Extract the (X, Y) coordinate from the center of the cell holding the provided text.  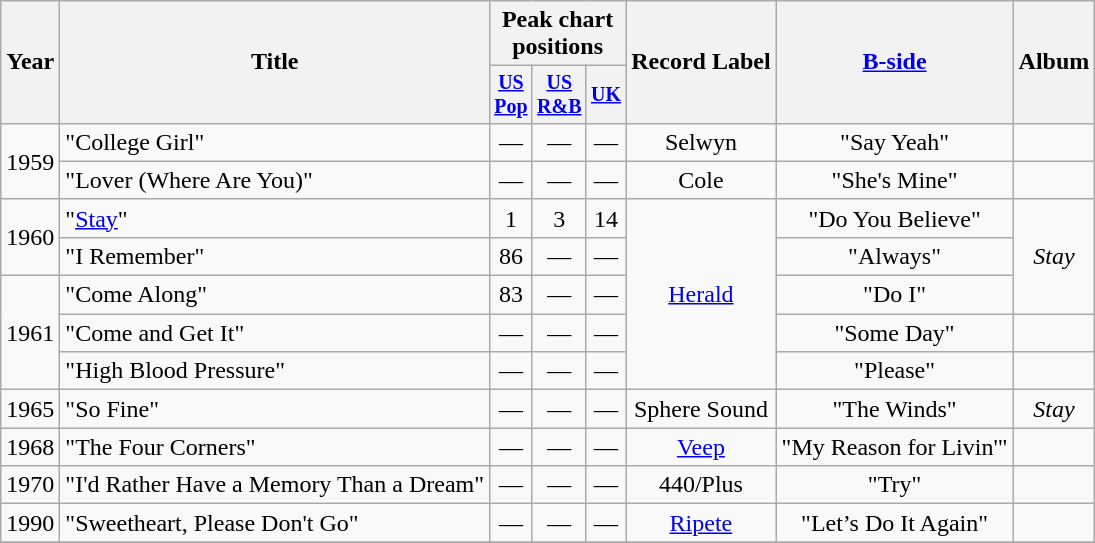
"Do I" (894, 295)
1970 (30, 485)
Herald (701, 294)
"She's Mine" (894, 180)
1968 (30, 447)
"Come Along" (275, 295)
"Sweetheart, Please Don't Go" (275, 523)
Sphere Sound (701, 409)
UK (606, 94)
14 (606, 218)
440/Plus (701, 485)
Title (275, 62)
B-side (894, 62)
1961 (30, 333)
"Do You Believe" (894, 218)
3 (559, 218)
"Always" (894, 256)
"Let’s Do It Again" (894, 523)
1965 (30, 409)
"Lover (Where Are You)" (275, 180)
1959 (30, 161)
Selwyn (701, 142)
USPop (512, 94)
"I Remember" (275, 256)
"Some Day" (894, 333)
1 (512, 218)
1990 (30, 523)
"My Reason for Livin'" (894, 447)
Ripete (701, 523)
Cole (701, 180)
"High Blood Pressure" (275, 371)
"So Fine" (275, 409)
"Come and Get It" (275, 333)
"Please" (894, 371)
Album (1054, 62)
Veep (701, 447)
"The Winds" (894, 409)
"College Girl" (275, 142)
"Try" (894, 485)
Record Label (701, 62)
"Say Yeah" (894, 142)
86 (512, 256)
"The Four Corners" (275, 447)
USR&B (559, 94)
83 (512, 295)
Peak chartpositions (558, 34)
"I'd Rather Have a Memory Than a Dream" (275, 485)
Year (30, 62)
1960 (30, 237)
"Stay" (275, 218)
